Find where the given text appears and provide that cell's center as [x, y] coordinate. 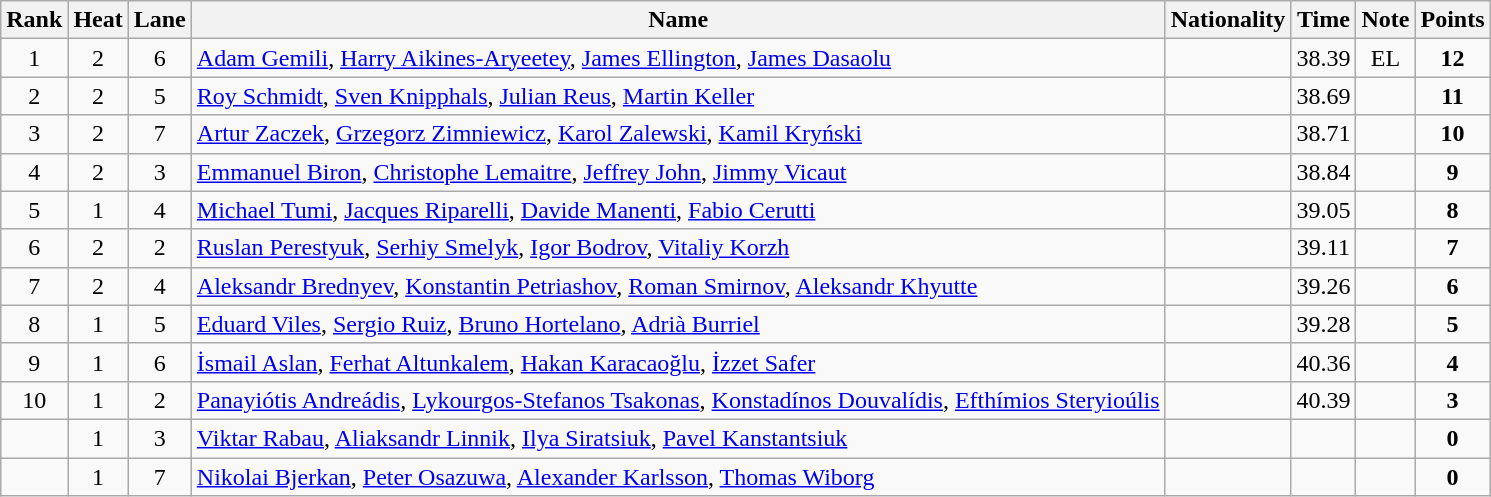
Nikolai Bjerkan, Peter Osazuwa, Alexander Karlsson, Thomas Wiborg [678, 477]
Time [1324, 20]
12 [1452, 58]
38.71 [1324, 134]
Heat [98, 20]
38.69 [1324, 96]
Roy Schmidt, Sven Knipphals, Julian Reus, Martin Keller [678, 96]
Adam Gemili, Harry Aikines-Aryeetey, James Ellington, James Dasaolu [678, 58]
Artur Zaczek, Grzegorz Zimniewicz, Karol Zalewski, Kamil Kryński [678, 134]
Michael Tumi, Jacques Riparelli, Davide Manenti, Fabio Cerutti [678, 210]
40.39 [1324, 400]
Rank [34, 20]
Panayiótis Andreádis, Lykourgos-Stefanos Tsakonas, Konstadínos Douvalídis, Efthímios Steryioúlis [678, 400]
Name [678, 20]
39.28 [1324, 324]
Eduard Viles, Sergio Ruiz, Bruno Hortelano, Adrià Burriel [678, 324]
39.26 [1324, 286]
Emmanuel Biron, Christophe Lemaitre, Jeffrey John, Jimmy Vicaut [678, 172]
40.36 [1324, 362]
11 [1452, 96]
Nationality [1228, 20]
Note [1386, 20]
39.05 [1324, 210]
Points [1452, 20]
Lane [160, 20]
Ruslan Perestyuk, Serhiy Smelyk, Igor Bodrov, Vitaliy Korzh [678, 248]
Viktar Rabau, Aliaksandr Linnik, Ilya Siratsiuk, Pavel Kanstantsiuk [678, 438]
38.39 [1324, 58]
EL [1386, 58]
İsmail Aslan, Ferhat Altunkalem, Hakan Karacaoğlu, İzzet Safer [678, 362]
39.11 [1324, 248]
38.84 [1324, 172]
Aleksandr Brednyev, Konstantin Petriashov, Roman Smirnov, Aleksandr Khyutte [678, 286]
